Extract the [X, Y] coordinate from the center of the cell holding the provided text.  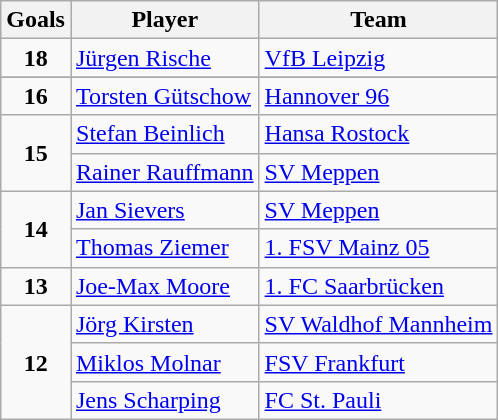
Rainer Rauffmann [164, 172]
Jürgen Rische [164, 58]
Jens Scharping [164, 400]
Stefan Beinlich [164, 134]
FC St. Pauli [378, 400]
Hansa Rostock [378, 134]
Joe-Max Moore [164, 286]
12 [36, 362]
Player [164, 20]
SV Waldhof Mannheim [378, 324]
1. FSV Mainz 05 [378, 248]
15 [36, 153]
Jan Sievers [164, 210]
Jörg Kirsten [164, 324]
13 [36, 286]
Goals [36, 20]
Team [378, 20]
Torsten Gütschow [164, 96]
Miklos Molnar [164, 362]
Thomas Ziemer [164, 248]
FSV Frankfurt [378, 362]
1. FC Saarbrücken [378, 286]
16 [36, 96]
18 [36, 58]
Hannover 96 [378, 96]
14 [36, 229]
VfB Leipzig [378, 58]
